Pinpoint the cell where the given text exists, returning its [X, Y] midpoint coordinate. 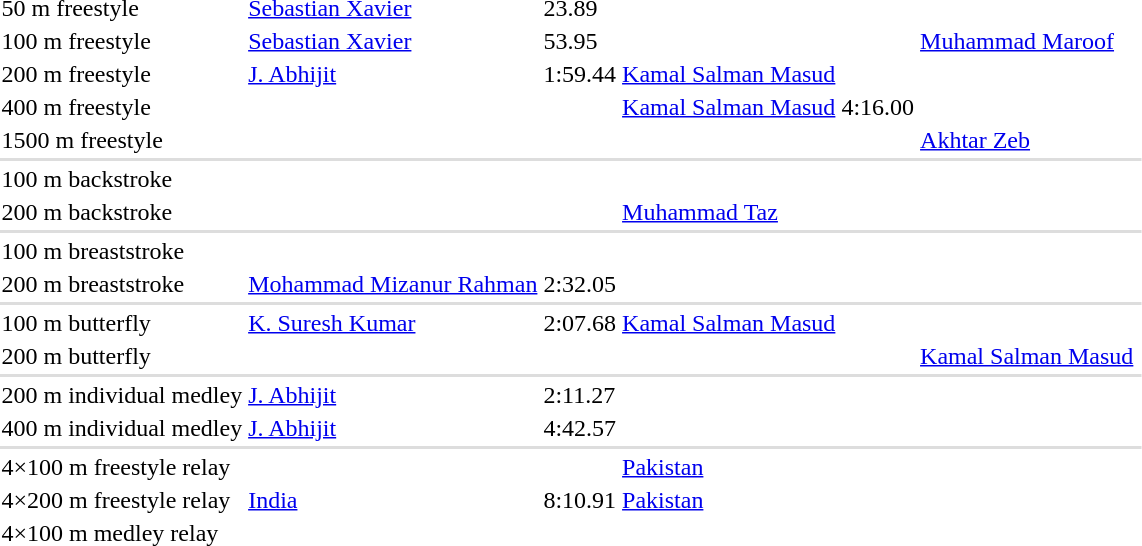
200 m breaststroke [122, 284]
100 m breaststroke [122, 251]
India [393, 500]
8:10.91 [580, 500]
1:59.44 [580, 74]
200 m freestyle [122, 74]
Sebastian Xavier [393, 41]
4×200 m freestyle relay [122, 500]
2:32.05 [580, 284]
Muhammad Taz [729, 212]
100 m butterfly [122, 323]
200 m backstroke [122, 212]
4:42.57 [580, 428]
K. Suresh Kumar [393, 323]
2:07.68 [580, 323]
Akhtar Zeb [1027, 140]
1500 m freestyle [122, 140]
400 m freestyle [122, 107]
200 m individual medley [122, 395]
200 m butterfly [122, 356]
100 m freestyle [122, 41]
53.95 [580, 41]
2:11.27 [580, 395]
4:16.00 [878, 107]
Muhammad Maroof [1027, 41]
400 m individual medley [122, 428]
4×100 m freestyle relay [122, 467]
100 m backstroke [122, 179]
Mohammad Mizanur Rahman [393, 284]
